Extract the [X, Y] coordinate from the center of the cell holding the provided text.  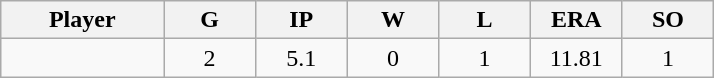
G [210, 20]
0 [393, 58]
11.81 [576, 58]
SO [668, 20]
IP [301, 20]
2 [210, 58]
5.1 [301, 58]
Player [82, 20]
ERA [576, 20]
W [393, 20]
L [485, 20]
